Extract the (X, Y) coordinate from the center of the cell holding the provided text.  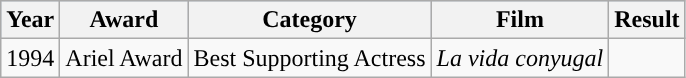
Year (30, 20)
Film (520, 20)
Result (647, 20)
Category (310, 20)
Ariel Award (124, 58)
1994 (30, 58)
La vida conyugal (520, 58)
Best Supporting Actress (310, 58)
Award (124, 20)
